Return the (X, Y) coordinate for the center point of the cell that contains the specified text.  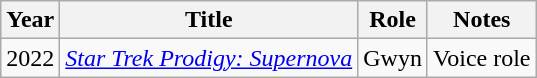
Title (209, 20)
2022 (30, 58)
Voice role (482, 58)
Gwyn (393, 58)
Star Trek Prodigy: Supernova (209, 58)
Role (393, 20)
Year (30, 20)
Notes (482, 20)
